Capture the cell that displays the provided text and extract its (x, y) central coordinate. 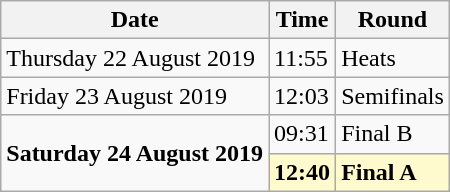
Friday 23 August 2019 (135, 96)
Final B (393, 134)
Semifinals (393, 96)
Saturday 24 August 2019 (135, 153)
Time (302, 20)
Round (393, 20)
12:03 (302, 96)
Final A (393, 172)
Heats (393, 58)
12:40 (302, 172)
11:55 (302, 58)
Date (135, 20)
Thursday 22 August 2019 (135, 58)
09:31 (302, 134)
